Identify which cell holds the provided text, then report its (x, y) central coordinate. 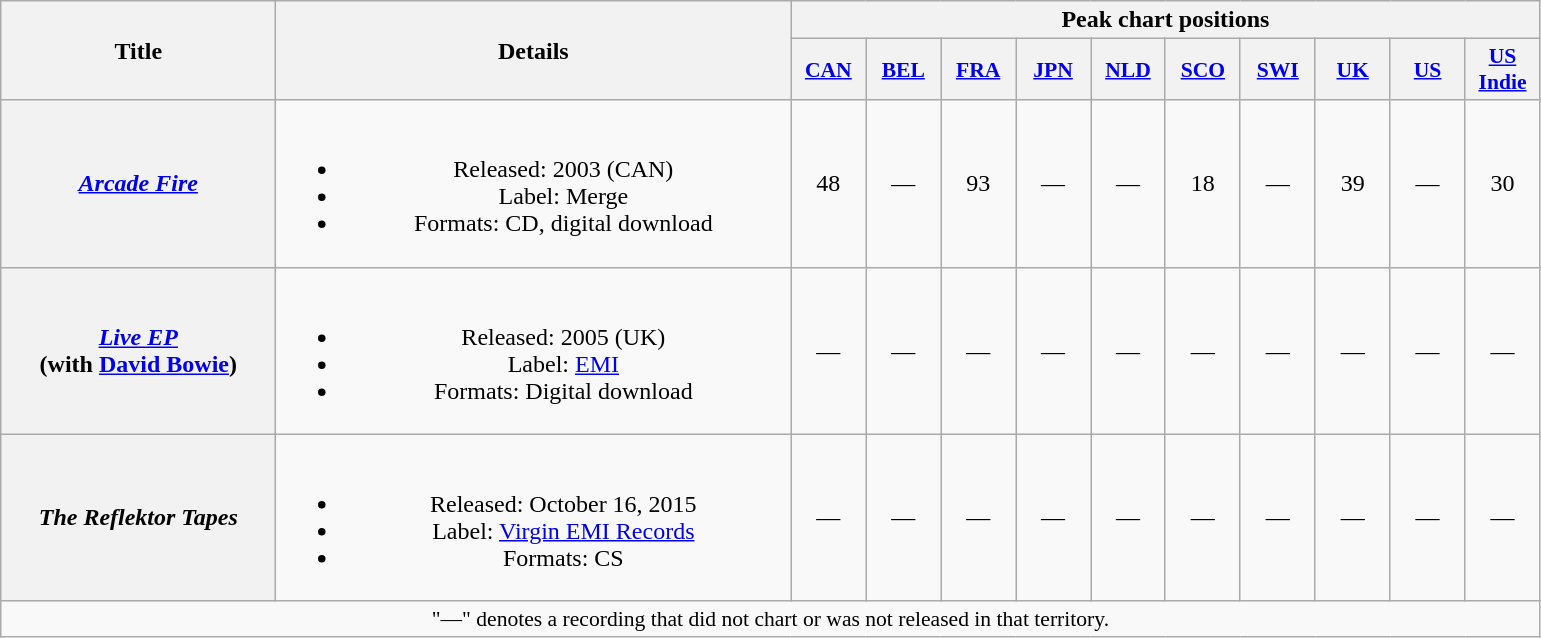
Live EP(with David Bowie) (138, 350)
UK (1352, 70)
Peak chart positions (1166, 20)
US (1428, 70)
48 (828, 184)
39 (1352, 184)
NLD (1128, 70)
The Reflektor Tapes (138, 518)
CAN (828, 70)
JPN (1054, 70)
SCO (1202, 70)
Released: 2005 (UK)Label: EMIFormats: Digital download (534, 350)
SWI (1278, 70)
18 (1202, 184)
Arcade Fire (138, 184)
Released: October 16, 2015Label: Virgin EMI RecordsFormats: CS (534, 518)
USIndie (1502, 70)
BEL (904, 70)
30 (1502, 184)
93 (978, 184)
Title (138, 50)
"—" denotes a recording that did not chart or was not released in that territory. (770, 619)
Details (534, 50)
FRA (978, 70)
Released: 2003 (CAN)Label: MergeFormats: CD, digital download (534, 184)
